Return [X, Y] of the center of cell containing provided text 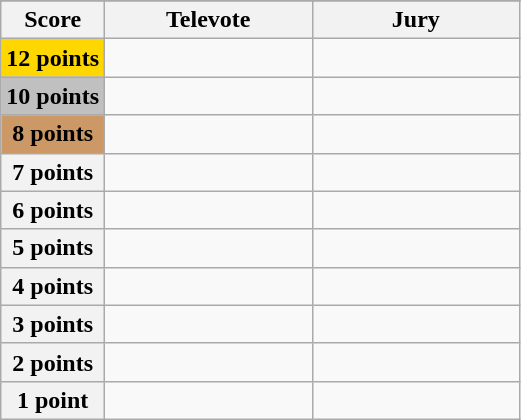
6 points [53, 210]
12 points [53, 58]
Score [53, 20]
2 points [53, 362]
8 points [53, 134]
5 points [53, 248]
Televote [209, 20]
7 points [53, 172]
4 points [53, 286]
3 points [53, 324]
10 points [53, 96]
Jury [416, 20]
1 point [53, 400]
